Scan for the cell matching the given text and deliver its (X, Y) coordinate at center. 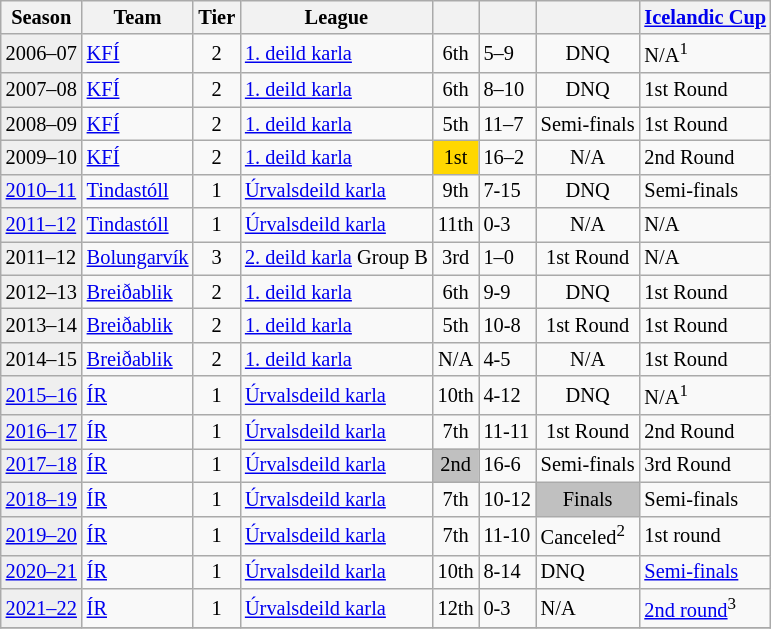
9th (456, 191)
Team (138, 17)
11th (456, 225)
16–2 (508, 157)
2007–08 (42, 90)
1st round (704, 536)
4-12 (508, 396)
2020–21 (42, 572)
11-11 (508, 432)
12th (456, 608)
9-9 (508, 292)
2019–20 (42, 536)
League (336, 17)
4-5 (508, 359)
2008–09 (42, 124)
3 (216, 258)
11-10 (508, 536)
16-6 (508, 465)
Bolungarvík (138, 258)
Season (42, 17)
Canceled2 (588, 536)
2021–22 (42, 608)
10-12 (508, 499)
2nd (456, 465)
10-8 (508, 326)
2012–13 (42, 292)
2018–19 (42, 499)
11–7 (508, 124)
2017–18 (42, 465)
2009–10 (42, 157)
Tier (216, 17)
2013–14 (42, 326)
2015–16 (42, 396)
2. deild karla Group B (336, 258)
Icelandic Cup (704, 17)
3rd (456, 258)
Finals (588, 499)
7-15 (508, 191)
8-14 (508, 572)
1–0 (508, 258)
8–10 (508, 90)
2016–17 (42, 432)
5–9 (508, 54)
3rd Round (704, 465)
2nd round3 (704, 608)
2010–11 (42, 191)
2014–15 (42, 359)
2006–07 (42, 54)
1st (456, 157)
